Pinpoint the cell where the given text exists, returning its (x, y) midpoint coordinate. 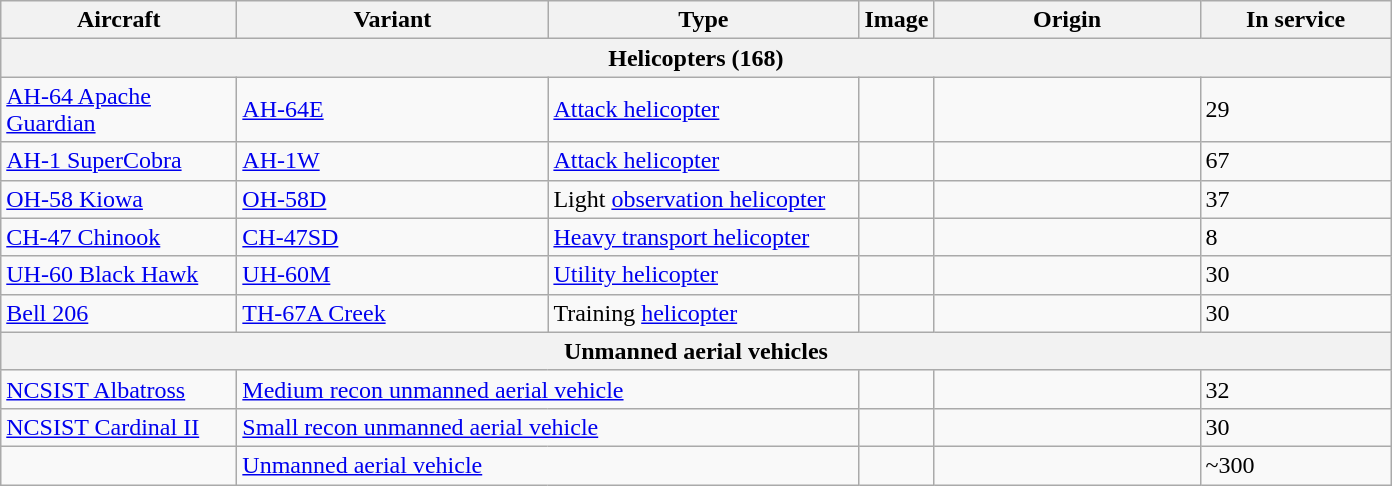
Utility helicopter (704, 275)
AH-1 SuperCobra (119, 161)
Light observation helicopter (704, 199)
UH-60M (392, 275)
AH-1W (392, 161)
32 (1296, 389)
67 (1296, 161)
Unmanned aerial vehicle (548, 465)
Medium recon unmanned aerial vehicle (548, 389)
Bell 206 (119, 313)
Heavy transport helicopter (704, 237)
37 (1296, 199)
Image (896, 20)
NCSIST Albatross (119, 389)
NCSIST Cardinal II (119, 427)
Variant (392, 20)
In service (1296, 20)
Aircraft (119, 20)
OH-58D (392, 199)
8 (1296, 237)
~300 (1296, 465)
Unmanned aerial vehicles (696, 351)
CH-47 Chinook (119, 237)
29 (1296, 110)
AH-64E (392, 110)
Training helicopter (704, 313)
Origin (1067, 20)
Helicopters (168) (696, 58)
UH-60 Black Hawk (119, 275)
Small recon unmanned aerial vehicle (548, 427)
TH-67A Creek (392, 313)
Type (704, 20)
AH-64 Apache Guardian (119, 110)
OH-58 Kiowa (119, 199)
CH-47SD (392, 237)
